Locate the cell with the specified text and output its [X, Y] center coordinate. 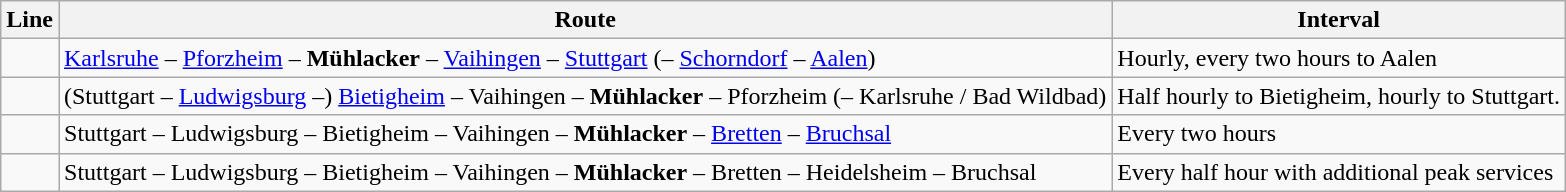
Half hourly to Bietigheim, hourly to Stuttgart. [1339, 96]
Interval [1339, 20]
Every two hours [1339, 134]
Stuttgart – Ludwigsburg – Bietigheim – Vaihingen – Mühlacker – Bretten – Bruchsal [584, 134]
(Stuttgart – Ludwigsburg –) Bietigheim – Vaihingen – Mühlacker – Pforzheim (– Karlsruhe / Bad Wildbad) [584, 96]
Every half hour with additional peak services [1339, 172]
Karlsruhe – Pforzheim – Mühlacker – Vaihingen – Stuttgart (– Schorndorf – Aalen) [584, 58]
Line [30, 20]
Stuttgart – Ludwigsburg – Bietigheim – Vaihingen – Mühlacker – Bretten – Heidelsheim – Bruchsal [584, 172]
Hourly, every two hours to Aalen [1339, 58]
Route [584, 20]
